Extract the (X, Y) coordinate from the center of the cell holding the provided text.  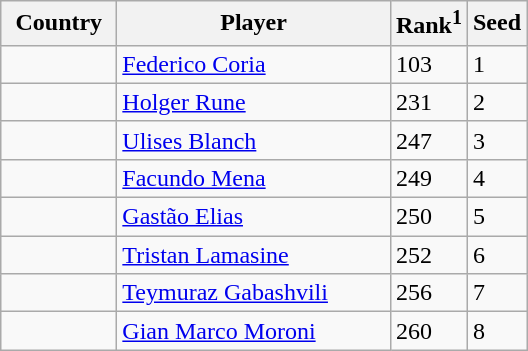
6 (496, 255)
Seed (496, 24)
8 (496, 331)
103 (428, 64)
256 (428, 293)
Rank1 (428, 24)
2 (496, 102)
Ulises Blanch (254, 140)
Gian Marco Moroni (254, 331)
Holger Rune (254, 102)
Federico Coria (254, 64)
249 (428, 178)
260 (428, 331)
Gastão Elias (254, 217)
247 (428, 140)
1 (496, 64)
7 (496, 293)
Country (59, 24)
4 (496, 178)
Teymuraz Gabashvili (254, 293)
5 (496, 217)
250 (428, 217)
Facundo Mena (254, 178)
3 (496, 140)
231 (428, 102)
Tristan Lamasine (254, 255)
Player (254, 24)
252 (428, 255)
